Extract the (x, y) coordinate from the center of the cell holding the provided text.  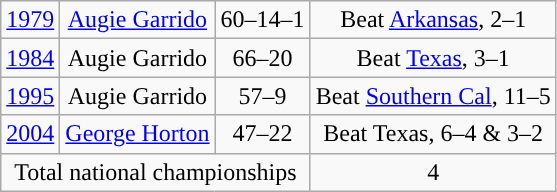
Total national championships (156, 172)
47–22 (262, 134)
1984 (30, 58)
2004 (30, 134)
Beat Arkansas, 2–1 (433, 20)
Beat Texas, 6–4 & 3–2 (433, 134)
1995 (30, 96)
60–14–1 (262, 20)
66–20 (262, 58)
1979 (30, 20)
George Horton (138, 134)
57–9 (262, 96)
4 (433, 172)
Beat Texas, 3–1 (433, 58)
Beat Southern Cal, 11–5 (433, 96)
